From the cell containing the given text, extract its center point as [X, Y] coordinate. 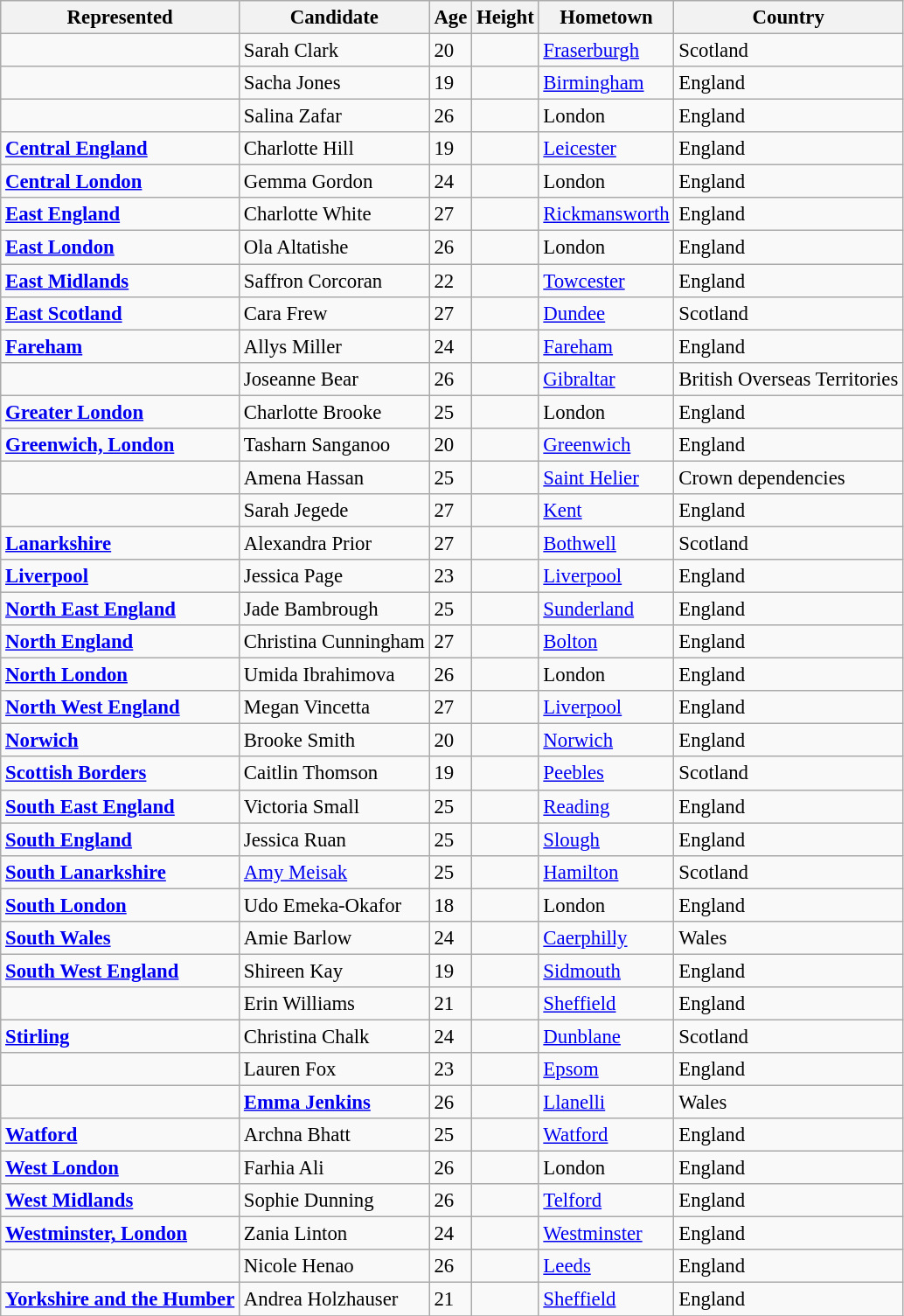
Farhia Ali [335, 1168]
South London [121, 905]
Greater London [121, 412]
Caitlin Thomson [335, 774]
Tasharn Sanganoo [335, 445]
Salina Zafar [335, 116]
Jade Bambrough [335, 609]
Slough [607, 839]
Caerphilly [607, 938]
Charlotte White [335, 214]
Greenwich [607, 445]
Zania Linton [335, 1234]
Lauren Fox [335, 1069]
South West England [121, 971]
Llanelli [607, 1103]
Fraserburgh [607, 51]
Dunblane [607, 1036]
Central England [121, 149]
Rickmansworth [607, 214]
Christina Cunningham [335, 642]
Sidmouth [607, 971]
Emma Jenkins [335, 1103]
Crown dependencies [789, 477]
British Overseas Territories [789, 379]
North England [121, 642]
Bothwell [607, 543]
Sarah Clark [335, 51]
Yorkshire and the Humber [121, 1299]
Christina Chalk [335, 1036]
East England [121, 214]
Sunderland [607, 609]
Ola Altatishe [335, 247]
22 [451, 281]
Erin Williams [335, 1004]
Amy Meisak [335, 872]
Gibraltar [607, 379]
South Lanarkshire [121, 872]
Westminster [607, 1234]
Joseanne Bear [335, 379]
North West England [121, 707]
Sophie Dunning [335, 1201]
Scottish Borders [121, 774]
Reading [607, 806]
18 [451, 905]
Jessica Page [335, 576]
East London [121, 247]
Hamilton [607, 872]
Nicole Henao [335, 1267]
Candidate [335, 17]
Umida Ibrahimova [335, 675]
Gemma Gordon [335, 182]
Peebles [607, 774]
Leicester [607, 149]
Central London [121, 182]
South East England [121, 806]
Amie Barlow [335, 938]
Westminster, London [121, 1234]
Brooke Smith [335, 741]
Megan Vincetta [335, 707]
Leeds [607, 1267]
Kent [607, 511]
East Scotland [121, 313]
North London [121, 675]
Allys Miller [335, 346]
North East England [121, 609]
Height [505, 17]
South Wales [121, 938]
Charlotte Hill [335, 149]
Dundee [607, 313]
West Midlands [121, 1201]
Saffron Corcoran [335, 281]
Charlotte Brooke [335, 412]
Greenwich, London [121, 445]
Age [451, 17]
Jessica Ruan [335, 839]
Lanarkshire [121, 543]
Stirling [121, 1036]
Archna Bhatt [335, 1135]
Saint Helier [607, 477]
Sacha Jones [335, 83]
Amena Hassan [335, 477]
Sarah Jegede [335, 511]
Hometown [607, 17]
East Midlands [121, 281]
Udo Emeka-Okafor [335, 905]
Epsom [607, 1069]
Alexandra Prior [335, 543]
Towcester [607, 281]
Shireen Kay [335, 971]
West London [121, 1168]
Cara Frew [335, 313]
South England [121, 839]
Telford [607, 1201]
Country [789, 17]
Victoria Small [335, 806]
Bolton [607, 642]
Birmingham [607, 83]
Andrea Holzhauser [335, 1299]
Represented [121, 17]
